Return the (x, y) coordinate for the center point of the cell that contains the specified text.  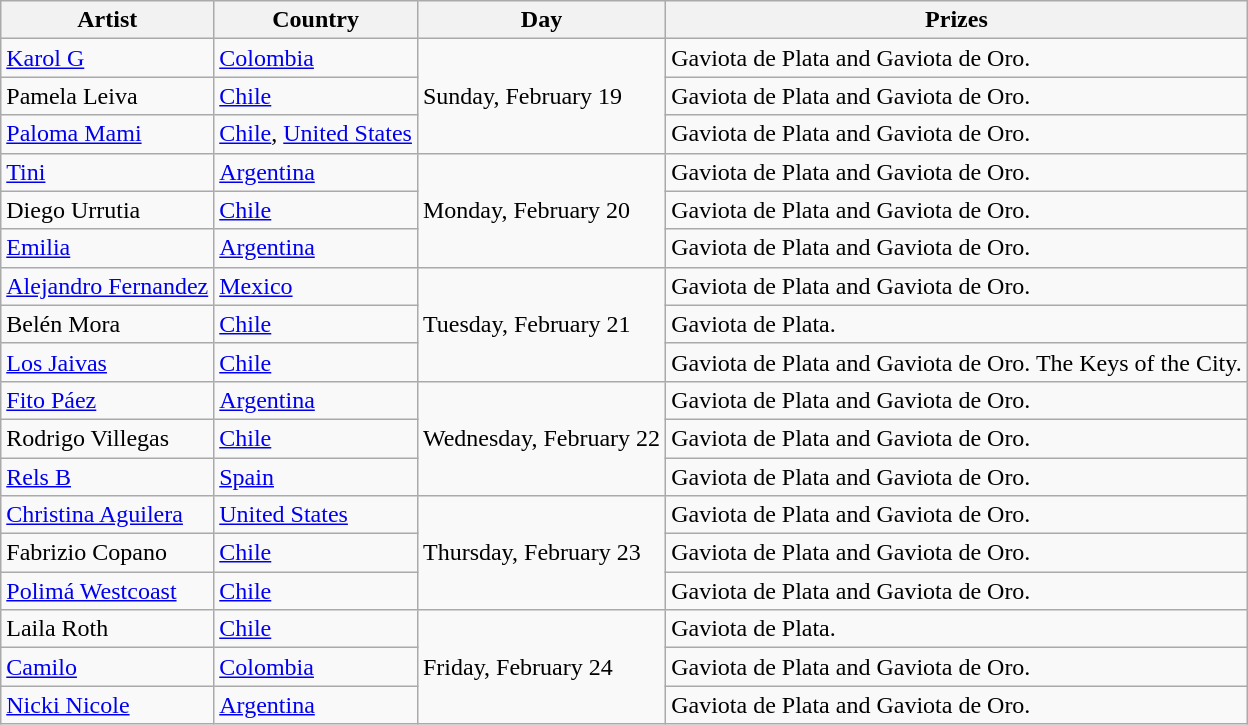
Belén Mora (108, 324)
Tuesday, February 21 (541, 324)
Camilo (108, 667)
Prizes (957, 20)
Chile, United States (316, 134)
Mexico (316, 286)
Spain (316, 477)
Paloma Mami (108, 134)
Day (541, 20)
Country (316, 20)
Christina Aguilera (108, 515)
Polimá Westcoast (108, 591)
Thursday, February 23 (541, 553)
Artist (108, 20)
Gaviota de Plata and Gaviota de Oro. The Keys of the City. (957, 362)
Wednesday, February 22 (541, 438)
Tini (108, 172)
Los Jaivas (108, 362)
Diego Urrutia (108, 210)
Alejandro Fernandez (108, 286)
Sunday, February 19 (541, 96)
Laila Roth (108, 629)
Emilia (108, 248)
Friday, February 24 (541, 667)
Fabrizio Copano (108, 553)
Fito Páez (108, 400)
United States (316, 515)
Karol G (108, 58)
Pamela Leiva (108, 96)
Monday, February 20 (541, 210)
Nicki Nicole (108, 705)
Rels B (108, 477)
Rodrigo Villegas (108, 438)
